Pinpoint the cell where the given text exists, returning its [x, y] midpoint coordinate. 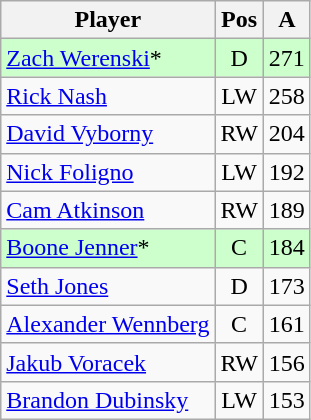
Seth Jones [108, 286]
271 [286, 58]
Brandon Dubinsky [108, 400]
173 [286, 286]
258 [286, 96]
161 [286, 324]
156 [286, 362]
A [286, 20]
Pos [239, 20]
204 [286, 134]
Zach Werenski* [108, 58]
Rick Nash [108, 96]
Boone Jenner* [108, 248]
Alexander Wennberg [108, 324]
189 [286, 210]
Nick Foligno [108, 172]
David Vyborny [108, 134]
Cam Atkinson [108, 210]
184 [286, 248]
Player [108, 20]
Jakub Voracek [108, 362]
153 [286, 400]
192 [286, 172]
